Identify which cell holds the provided text, then report its (x, y) central coordinate. 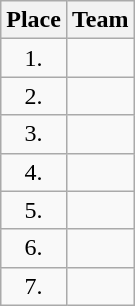
4. (34, 172)
6. (34, 248)
Place (34, 20)
5. (34, 210)
3. (34, 134)
2. (34, 96)
Team (100, 20)
7. (34, 286)
1. (34, 58)
